For the text-containing cell, return its midpoint in [x, y] coordinate format. 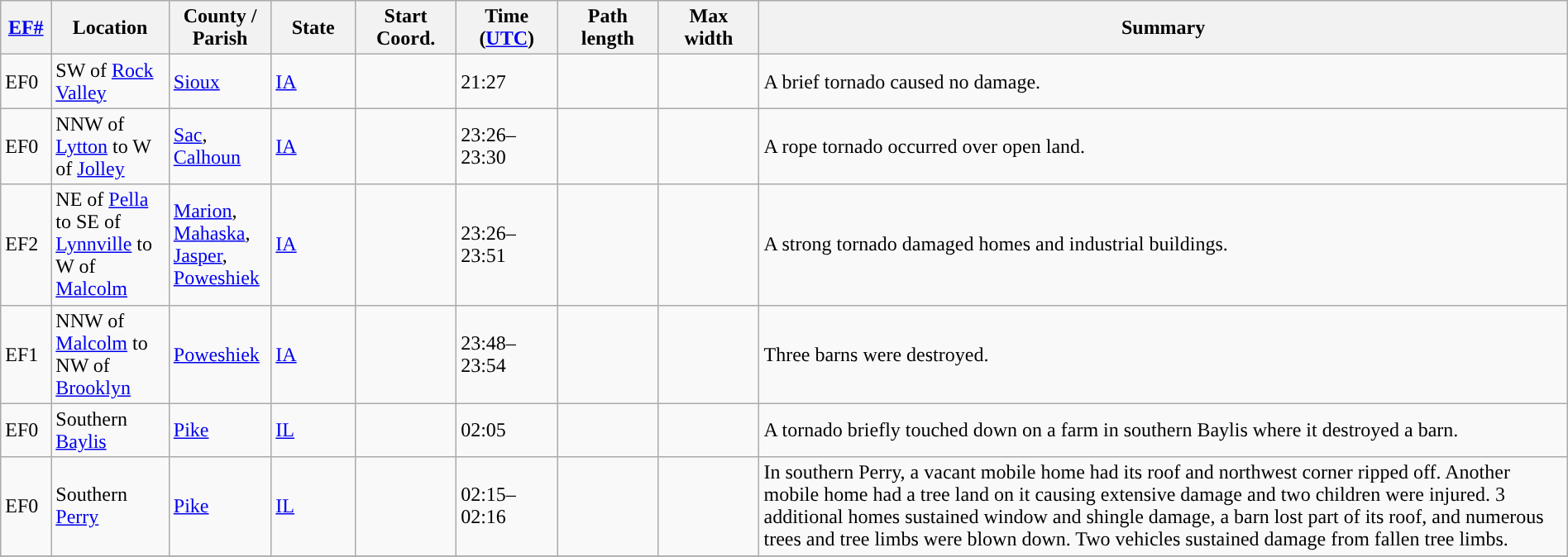
A brief tornado caused no damage. [1163, 81]
A tornado briefly touched down on a farm in southern Baylis where it destroyed a barn. [1163, 430]
A strong tornado damaged homes and industrial buildings. [1163, 245]
02:15–02:16 [507, 506]
NE of Pella to SE of Lynnville to W of Malcolm [110, 245]
Southern Baylis [110, 430]
Poweshiek [220, 354]
23:48–23:54 [507, 354]
A rope tornado occurred over open land. [1163, 146]
State [313, 28]
Start Coord. [406, 28]
EF# [26, 28]
Three barns were destroyed. [1163, 354]
23:26–23:30 [507, 146]
Southern Perry [110, 506]
Summary [1163, 28]
EF1 [26, 354]
Marion, Mahaska, Jasper, Poweshiek [220, 245]
Max width [709, 28]
02:05 [507, 430]
Location [110, 28]
Sioux [220, 81]
SW of Rock Valley [110, 81]
County / Parish [220, 28]
NNW of Malcolm to NW of Brooklyn [110, 354]
EF2 [26, 245]
Path length [608, 28]
NNW of Lytton to W of Jolley [110, 146]
23:26–23:51 [507, 245]
21:27 [507, 81]
Time (UTC) [507, 28]
Sac, Calhoun [220, 146]
